Scan for the cell matching the given text and deliver its (X, Y) coordinate at center. 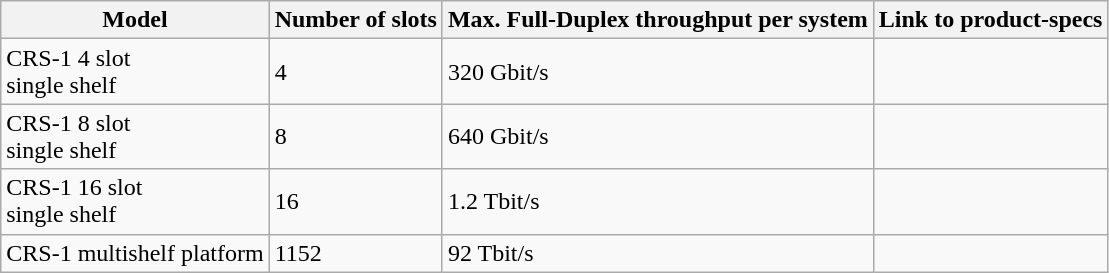
4 (356, 72)
Link to product-specs (990, 20)
1152 (356, 253)
16 (356, 202)
CRS-1 8 slotsingle shelf (135, 136)
CRS-1 multishelf platform (135, 253)
CRS-1 16 slotsingle shelf (135, 202)
8 (356, 136)
320 Gbit/s (658, 72)
CRS-1 4 slotsingle shelf (135, 72)
640 Gbit/s (658, 136)
Model (135, 20)
Max. Full-Duplex throughput per system (658, 20)
Number of slots (356, 20)
92 Tbit/s (658, 253)
1.2 Tbit/s (658, 202)
